Extract the [x, y] coordinate from the center of the cell holding the provided text.  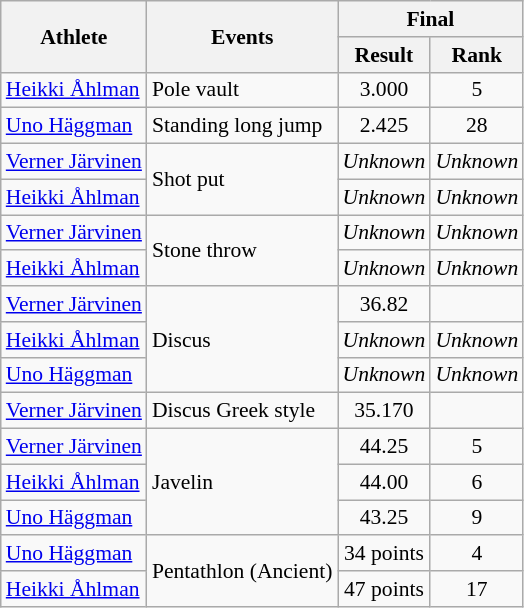
6 [476, 482]
35.170 [384, 411]
4 [476, 554]
Standing long jump [242, 126]
34 points [384, 554]
3.000 [384, 90]
Athlete [74, 36]
36.82 [384, 304]
44.00 [384, 482]
47 points [384, 589]
Javelin [242, 482]
Result [384, 55]
Pentathlon (Ancient) [242, 572]
Final [431, 19]
17 [476, 589]
44.25 [384, 447]
Pole vault [242, 90]
Discus [242, 340]
Rank [476, 55]
Discus Greek style [242, 411]
Shot put [242, 180]
28 [476, 126]
Stone throw [242, 250]
2.425 [384, 126]
43.25 [384, 518]
9 [476, 518]
Events [242, 36]
